Find where the given text appears and provide that cell's center as (X, Y) coordinate. 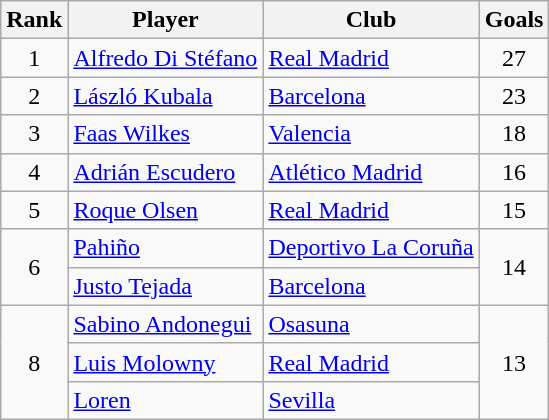
14 (514, 267)
5 (34, 210)
6 (34, 267)
Sevilla (371, 400)
Alfredo Di Stéfano (166, 58)
Roque Olsen (166, 210)
15 (514, 210)
27 (514, 58)
8 (34, 362)
1 (34, 58)
Atlético Madrid (371, 172)
23 (514, 96)
3 (34, 134)
Luis Molowny (166, 362)
Loren (166, 400)
László Kubala (166, 96)
Goals (514, 20)
13 (514, 362)
Deportivo La Coruña (371, 248)
18 (514, 134)
Pahiño (166, 248)
4 (34, 172)
Player (166, 20)
Justo Tejada (166, 286)
Sabino Andonegui (166, 324)
Faas Wilkes (166, 134)
Club (371, 20)
Osasuna (371, 324)
2 (34, 96)
Rank (34, 20)
Adrián Escudero (166, 172)
16 (514, 172)
Valencia (371, 134)
